Output the (X, Y) coordinate of the center of the cell containing the given text.  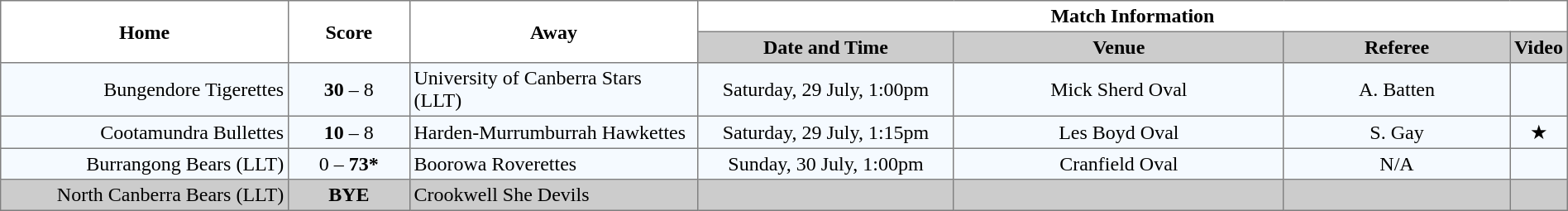
N/A (1396, 164)
Bungendore Tigerettes (145, 89)
Saturday, 29 July, 1:15pm (826, 132)
A. Batten (1396, 89)
University of Canberra Stars (LLT) (553, 89)
Venue (1118, 47)
Cranfield Oval (1118, 164)
Saturday, 29 July, 1:00pm (826, 89)
Mick Sherd Oval (1118, 89)
Crookwell She Devils (553, 195)
Referee (1396, 47)
BYE (349, 195)
Score (349, 31)
★ (1539, 132)
North Canberra Bears (LLT) (145, 195)
0 – 73* (349, 164)
Video (1539, 47)
Home (145, 31)
Burrangong Bears (LLT) (145, 164)
Boorowa Roverettes (553, 164)
30 – 8 (349, 89)
Les Boyd Oval (1118, 132)
Match Information (1133, 17)
Harden-Murrumburrah Hawkettes (553, 132)
Sunday, 30 July, 1:00pm (826, 164)
Cootamundra Bullettes (145, 132)
10 – 8 (349, 132)
Date and Time (826, 47)
S. Gay (1396, 132)
Away (553, 31)
